Return (X, Y) of the center of cell containing provided text 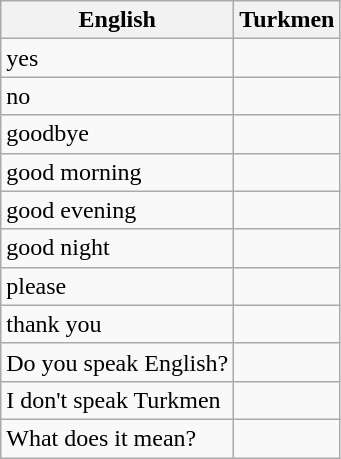
Turkmen (287, 20)
English (118, 20)
What does it mean? (118, 438)
goodbye (118, 134)
please (118, 286)
good night (118, 248)
I don't speak Turkmen (118, 400)
no (118, 96)
thank you (118, 324)
good morning (118, 172)
yes (118, 58)
Do you speak English? (118, 362)
good evening (118, 210)
